Pinpoint the cell where the given text exists, returning its (X, Y) midpoint coordinate. 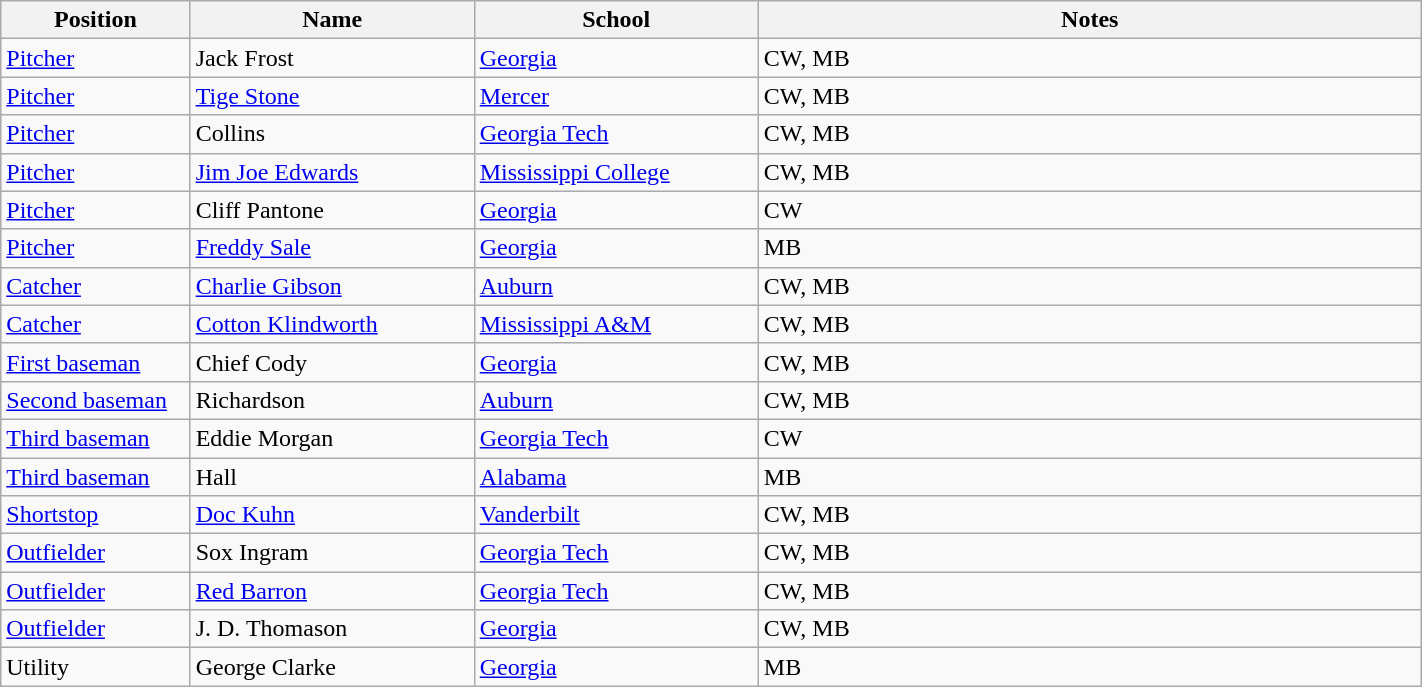
Doc Kuhn (332, 515)
Charlie Gibson (332, 286)
Cliff Pantone (332, 210)
Eddie Morgan (332, 438)
Cotton Klindworth (332, 324)
Mississippi College (616, 172)
Mercer (616, 96)
Red Barron (332, 591)
Position (96, 20)
J. D. Thomason (332, 629)
First baseman (96, 362)
Vanderbilt (616, 515)
Notes (1090, 20)
Second baseman (96, 400)
Jim Joe Edwards (332, 172)
Tige Stone (332, 96)
Utility (96, 667)
Shortstop (96, 515)
Richardson (332, 400)
George Clarke (332, 667)
Hall (332, 477)
School (616, 20)
Name (332, 20)
Sox Ingram (332, 553)
Freddy Sale (332, 248)
Alabama (616, 477)
Collins (332, 134)
Jack Frost (332, 58)
Mississippi A&M (616, 324)
Chief Cody (332, 362)
